Pinpoint the cell where the given text exists, returning its (X, Y) midpoint coordinate. 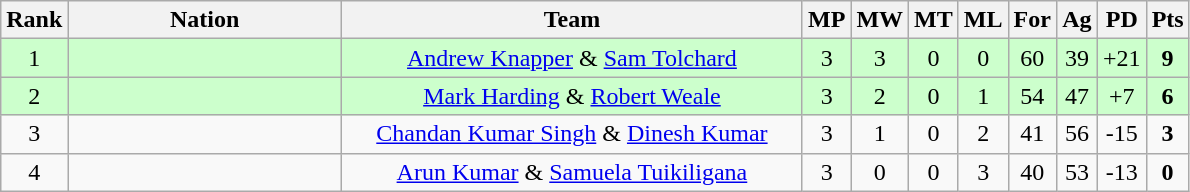
MP (826, 20)
60 (1032, 58)
53 (1076, 172)
MW (880, 20)
For (1032, 20)
Team (572, 20)
Rank (34, 20)
Ag (1076, 20)
Nation (205, 20)
40 (1032, 172)
41 (1032, 134)
-13 (1122, 172)
39 (1076, 58)
Arun Kumar & Samuela Tuikiligana (572, 172)
Pts (1168, 20)
4 (34, 172)
56 (1076, 134)
Mark Harding & Robert Weale (572, 96)
ML (983, 20)
MT (934, 20)
54 (1032, 96)
+7 (1122, 96)
6 (1168, 96)
Andrew Knapper & Sam Tolchard (572, 58)
Chandan Kumar Singh & Dinesh Kumar (572, 134)
+21 (1122, 58)
47 (1076, 96)
-15 (1122, 134)
9 (1168, 58)
PD (1122, 20)
